Return [x, y] of the center of cell containing provided text 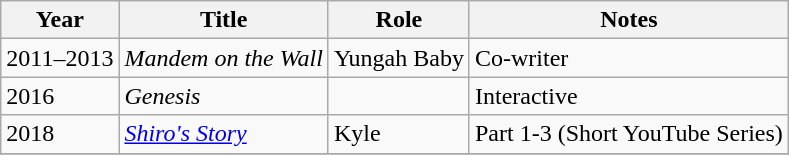
Year [60, 20]
2016 [60, 96]
Co-writer [628, 58]
Interactive [628, 96]
2018 [60, 134]
Genesis [224, 96]
Shiro's Story [224, 134]
Mandem on the Wall [224, 58]
Kyle [398, 134]
Part 1-3 (Short YouTube Series) [628, 134]
Title [224, 20]
Role [398, 20]
Yungah Baby [398, 58]
2011–2013 [60, 58]
Notes [628, 20]
